Identify which cell holds the provided text, then report its [X, Y] central coordinate. 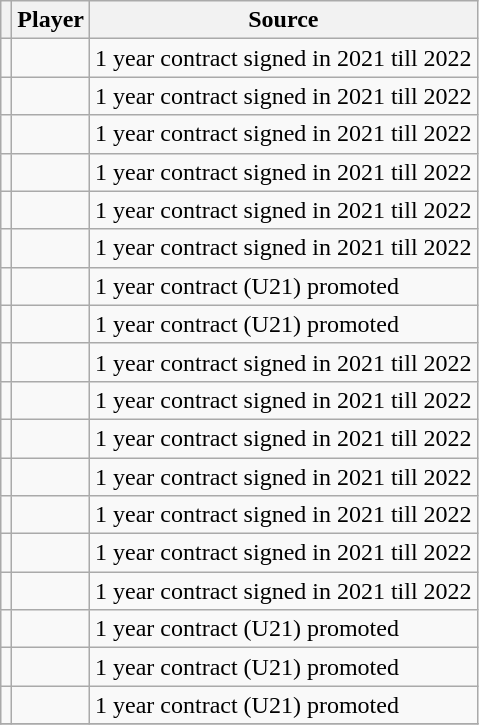
Player [51, 20]
Source [284, 20]
